Find where the given text appears and provide that cell's center as [X, Y] coordinate. 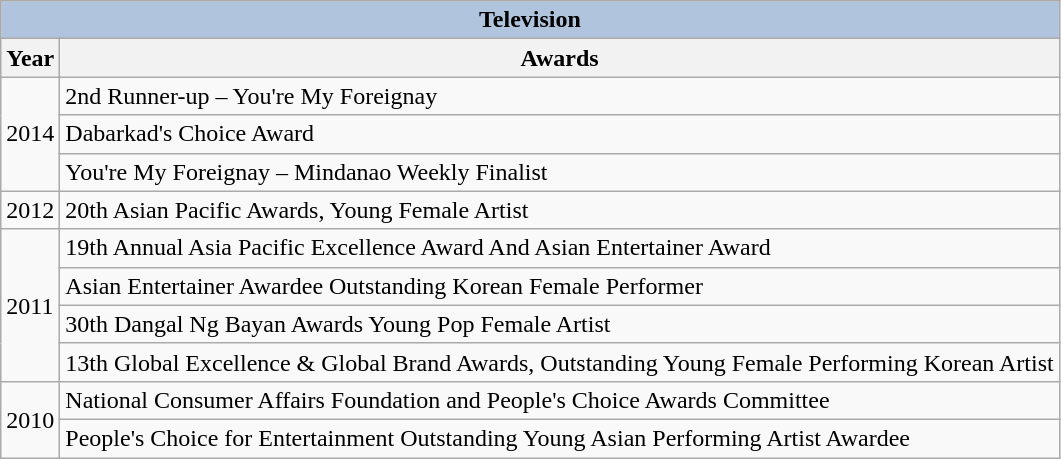
13th Global Excellence & Global Brand Awards, Outstanding Young Female Performing Korean Artist [560, 362]
Asian Entertainer Awardee Outstanding Korean Female Performer [560, 286]
30th Dangal Ng Bayan Awards Young Pop Female Artist [560, 324]
19th Annual Asia Pacific Excellence Award And Asian Entertainer Award [560, 248]
Year [30, 58]
Dabarkad's Choice Award [560, 134]
Television [530, 20]
20th Asian Pacific Awards, Young Female Artist [560, 210]
National Consumer Affairs Foundation and People's Choice Awards Committee [560, 400]
2011 [30, 305]
2014 [30, 134]
Awards [560, 58]
You're My Foreignay – Mindanao Weekly Finalist [560, 172]
2nd Runner-up – You're My Foreignay [560, 96]
People's Choice for Entertainment Outstanding Young Asian Performing Artist Awardee [560, 438]
2010 [30, 419]
2012 [30, 210]
